Output the [X, Y] coordinate of the center of the cell containing the given text.  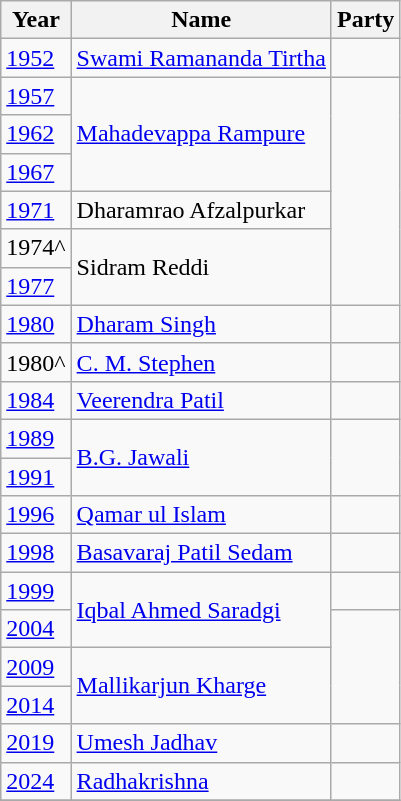
B.G. Jawali [201, 457]
Mallikarjun Kharge [201, 686]
1991 [36, 477]
Veerendra Patil [201, 400]
1984 [36, 400]
Radhakrishna [201, 781]
2019 [36, 743]
Dharam Singh [201, 324]
1962 [36, 134]
1977 [36, 286]
Iqbal Ahmed Saradgi [201, 610]
2014 [36, 705]
1980^ [36, 362]
2009 [36, 667]
Sidram Reddi [201, 267]
Party [365, 20]
1996 [36, 515]
Qamar ul Islam [201, 515]
1971 [36, 210]
1998 [36, 553]
Dharamrao Afzalpurkar [201, 210]
Name [201, 20]
1952 [36, 58]
2004 [36, 629]
1957 [36, 96]
1967 [36, 172]
Mahadevappa Rampure [201, 134]
C. M. Stephen [201, 362]
Basavaraj Patil Sedam [201, 553]
1980 [36, 324]
1989 [36, 438]
1974^ [36, 248]
Swami Ramananda Tirtha [201, 58]
2024 [36, 781]
1999 [36, 591]
Year [36, 20]
Umesh Jadhav [201, 743]
